Detect which cell encompasses the target text, then output its [x, y] center coordinate. 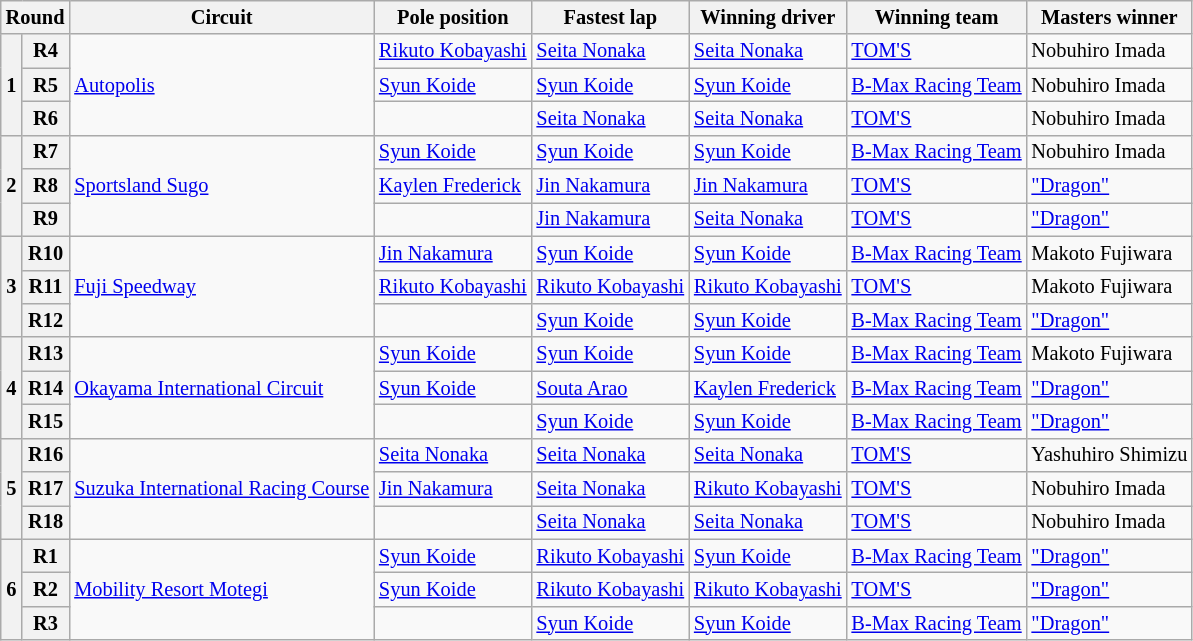
Circuit [222, 17]
Souta Arao [611, 388]
R6 [46, 118]
R16 [46, 455]
2 [12, 186]
5 [12, 488]
Round [36, 17]
Fuji Speedway [222, 286]
4 [12, 388]
R18 [46, 522]
R9 [46, 219]
Winning driver [768, 17]
R8 [46, 186]
Suzuka International Racing Course [222, 488]
R11 [46, 287]
R4 [46, 51]
Sportsland Sugo [222, 186]
R12 [46, 320]
R1 [46, 556]
3 [12, 286]
6 [12, 590]
Fastest lap [611, 17]
R14 [46, 388]
R17 [46, 489]
Yashuhiro Shimizu [1110, 455]
R13 [46, 354]
1 [12, 84]
R5 [46, 85]
Masters winner [1110, 17]
Okayama International Circuit [222, 388]
Mobility Resort Motegi [222, 590]
R2 [46, 589]
Pole position [453, 17]
R7 [46, 152]
Winning team [937, 17]
Autopolis [222, 84]
R3 [46, 623]
R10 [46, 253]
R15 [46, 421]
